Identify which cell holds the provided text, then report its (x, y) central coordinate. 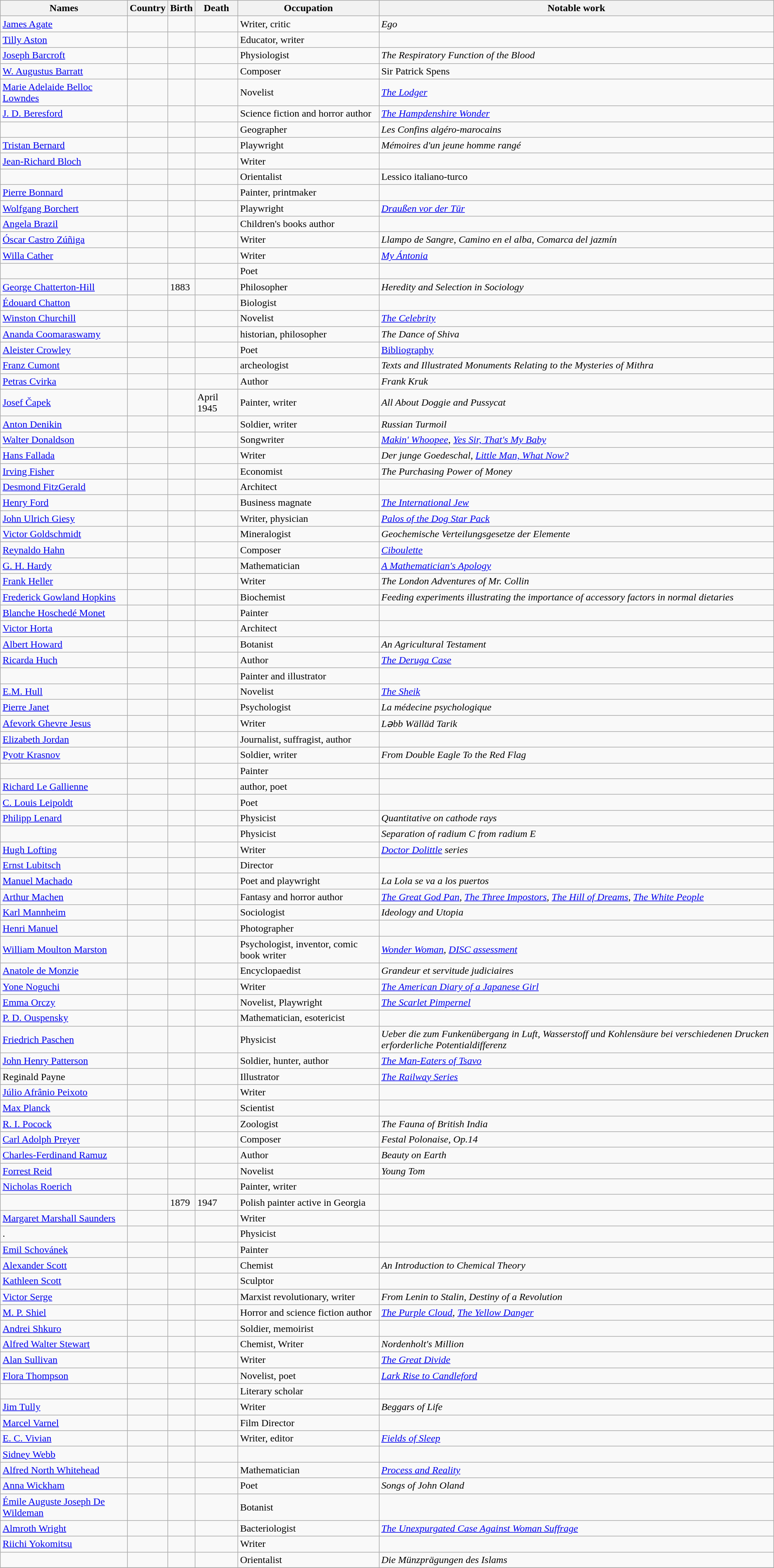
Beauty on Earth (576, 1155)
The International Jew (576, 503)
Sidney Webb (64, 1454)
Songs of John Oland (576, 1486)
Henri Manuel (64, 928)
archeologist (308, 366)
Bacteriologist (308, 1528)
Philosopher (308, 287)
Hugh Lofting (64, 850)
The Man-Eaters of Tsavo (576, 1061)
Death (217, 8)
Riichi Yokomitsu (64, 1544)
Victor Goldschmidt (64, 534)
Winston Churchill (64, 318)
Flora Thompson (64, 1376)
Almroth Wright (64, 1528)
The Unexpurgated Case Against Woman Suffrage (576, 1528)
John Ulrich Giesy (64, 519)
Economist (308, 471)
E.M. Hull (64, 691)
Kathleen Scott (64, 1281)
Les Confins algéro-marocains (576, 129)
Margaret Marshall Saunders (64, 1218)
The Scarlet Pimpernel (576, 1002)
The Hampdenshire Wonder (576, 114)
Richard Le Gallienne (64, 786)
Process and Reality (576, 1470)
Afevork Ghevre Jesus (64, 724)
Novelist, poet (308, 1376)
The Railway Series (576, 1076)
La médecine psychologique (576, 707)
Petras Cvirka (64, 381)
Doctor Dolittle series (576, 850)
Writer, critic (308, 24)
Josef Čapek (64, 403)
Marxist revolutionary, writer (308, 1297)
Film Director (308, 1423)
Ego (576, 24)
author, poet (308, 786)
Festal Polonaise, Op.14 (576, 1140)
Frederick Gowland Hopkins (64, 597)
All About Doggie and Pussycat (576, 403)
Scientist (308, 1108)
The Sheik (576, 691)
Country (148, 8)
Children's books author (308, 224)
Frank Heller (64, 581)
Soldier, memoirist (308, 1328)
Angela Brazil (64, 224)
William Moulton Marston (64, 949)
Albert Howard (64, 644)
The American Diary of a Japanese Girl (576, 987)
Grandeur et servitude judiciaires (576, 971)
Nicholas Roerich (64, 1187)
Der junge Goedeschal, Little Man, What Now? (576, 455)
Wonder Woman, DISC assessment (576, 949)
Blanche Hoschedé Monet (64, 613)
Emma Orczy (64, 1002)
Encyclopaedist (308, 971)
Psychologist (308, 707)
Chemist, Writer (308, 1344)
Carl Adolph Preyer (64, 1140)
Journalist, suffragist, author (308, 739)
Ricarda Huch (64, 660)
La Lola se va a los puertos (576, 881)
Heredity and Selection in Sociology (576, 287)
Alan Sullivan (64, 1360)
1947 (217, 1202)
Makin' Whoopee, Yes Sir, That's My Baby (576, 440)
Émile Auguste Joseph De Wildeman (64, 1507)
Writer, editor (308, 1439)
The London Adventures of Mr. Collin (576, 581)
The Deruga Case (576, 660)
Aleister Crowley (64, 350)
Zoologist (308, 1123)
Lessico italiano-turco (576, 177)
Ananda Coomaraswamy (64, 334)
James Agate (64, 24)
Illustrator (308, 1076)
The Purple Cloud, The Yellow Danger (576, 1312)
Philipp Lenard (64, 818)
1879 (182, 1202)
Photographer (308, 928)
Emil Schovánek (64, 1250)
Llampo de Sangre, Camino en el alba, Comarca del jazmín (576, 240)
Biochemist (308, 597)
Franz Cumont (64, 366)
The Great God Pan, The Three Impostors, The Hill of Dreams, The White People (576, 897)
Literary scholar (308, 1391)
Charles-Ferdinand Ramuz (64, 1155)
Walter Donaldson (64, 440)
Separation of radium C from radium E (576, 834)
1883 (182, 287)
Wolfgang Borchert (64, 208)
Hans Fallada (64, 455)
Mineralogist (308, 534)
Quantitative on cathode rays (576, 818)
R. I. Pocock (64, 1123)
The Great Divide (576, 1360)
Occupation (308, 8)
Feeding experiments illustrating the importance of accessory factors in normal dietaries (576, 597)
Sir Patrick Spens (576, 71)
Reginald Payne (64, 1076)
Anatole de Monzie (64, 971)
George Chatterton-Hill (64, 287)
M. P. Shiel (64, 1312)
Notable work (576, 8)
Sociologist (308, 913)
Chemist (308, 1265)
P. D. Ouspensky (64, 1018)
Biologist (308, 303)
G. H. Hardy (64, 566)
Geochemische Verteilungsgesetze der Elemente (576, 534)
Pierre Bonnard (64, 192)
Tristan Bernard (64, 145)
Novelist, Playwright (308, 1002)
Óscar Castro Zúñiga (64, 240)
April 1945 (217, 403)
A Mathematician's Apology (576, 566)
Names (64, 8)
Lark Rise to Candleford (576, 1376)
Educator, writer (308, 40)
Mathematician, esotericist (308, 1018)
Anton Denikin (64, 424)
Friedrich Paschen (64, 1040)
Texts and Illustrated Monuments Relating to the Mysteries of Mithra (576, 366)
Psychologist, inventor, comic book writer (308, 949)
Marie Adelaide Belloc Lowndes (64, 93)
The Dance of Shiva (576, 334)
Desmond FitzGerald (64, 487)
Director (308, 865)
Alexander Scott (64, 1265)
Tilly Aston (64, 40)
J. D. Beresford (64, 114)
Max Planck (64, 1108)
Andrei Shkuro (64, 1328)
From Lenin to Stalin, Destiny of a Revolution (576, 1297)
Forrest Reid (64, 1171)
Fields of Sleep (576, 1439)
My Ántonia (576, 256)
Ernst Lubitsch (64, 865)
Birth (182, 8)
Henry Ford (64, 503)
Yone Noguchi (64, 987)
Physiologist (308, 55)
John Henry Patterson (64, 1061)
Frank Kruk (576, 381)
Polish painter active in Georgia (308, 1202)
Jim Tully (64, 1407)
Palos of the Dog Star Pack (576, 519)
C. Louis Leipoldt (64, 802)
Reynaldo Hahn (64, 550)
The Purchasing Power of Money (576, 471)
Sculptor (308, 1281)
Soldier, hunter, author (308, 1061)
Marcel Varnel (64, 1423)
Édouard Chatton (64, 303)
Writer, physician (308, 519)
E. C. Vivian (64, 1439)
The Fauna of British India (576, 1123)
Horror and science fiction author (308, 1312)
The Celebrity (576, 318)
Ideology and Utopia (576, 913)
Painter, printmaker (308, 192)
Karl Mannheim (64, 913)
Victor Serge (64, 1297)
Arthur Machen (64, 897)
W. Augustus Barratt (64, 71)
Manuel Machado (64, 881)
The Lodger (576, 93)
Business magnate (308, 503)
Young Tom (576, 1171)
The Respiratory Function of the Blood (576, 55)
Willa Cather (64, 256)
An Agricultural Testament (576, 644)
Joseph Barcroft (64, 55)
Songwriter (308, 440)
Jean-Richard Bloch (64, 161)
Ciboulette (576, 550)
An Introduction to Chemical Theory (576, 1265)
Pierre Janet (64, 707)
Fantasy and horror author (308, 897)
. (64, 1234)
Irving Fisher (64, 471)
Draußen vor der Tür (576, 208)
From Double Eagle To the Red Flag (576, 755)
Geographer (308, 129)
Ueber die zum Funkenübergang in Luft, Wasserstoff und Kohlensäure bei verschiedenen Drucken erforderliche Potentialdifferenz (576, 1040)
Painter and illustrator (308, 676)
Elizabeth Jordan (64, 739)
Anna Wickham (64, 1486)
Die Münzprägungen des Islams (576, 1560)
Beggars of Life (576, 1407)
Júlio Afrânio Peixoto (64, 1092)
Alfred Walter Stewart (64, 1344)
Alfred North Whitehead (64, 1470)
historian, philosopher (308, 334)
Victor Horta (64, 629)
Pyotr Krasnov (64, 755)
Nordenholt's Million (576, 1344)
Ləbb Wälläd Tarik (576, 724)
Mémoires d'un jeune homme rangé (576, 145)
Science fiction and horror author (308, 114)
Russian Turmoil (576, 424)
Poet and playwright (308, 881)
Bibliography (576, 350)
